Identify which cell holds the provided text, then report its (x, y) central coordinate. 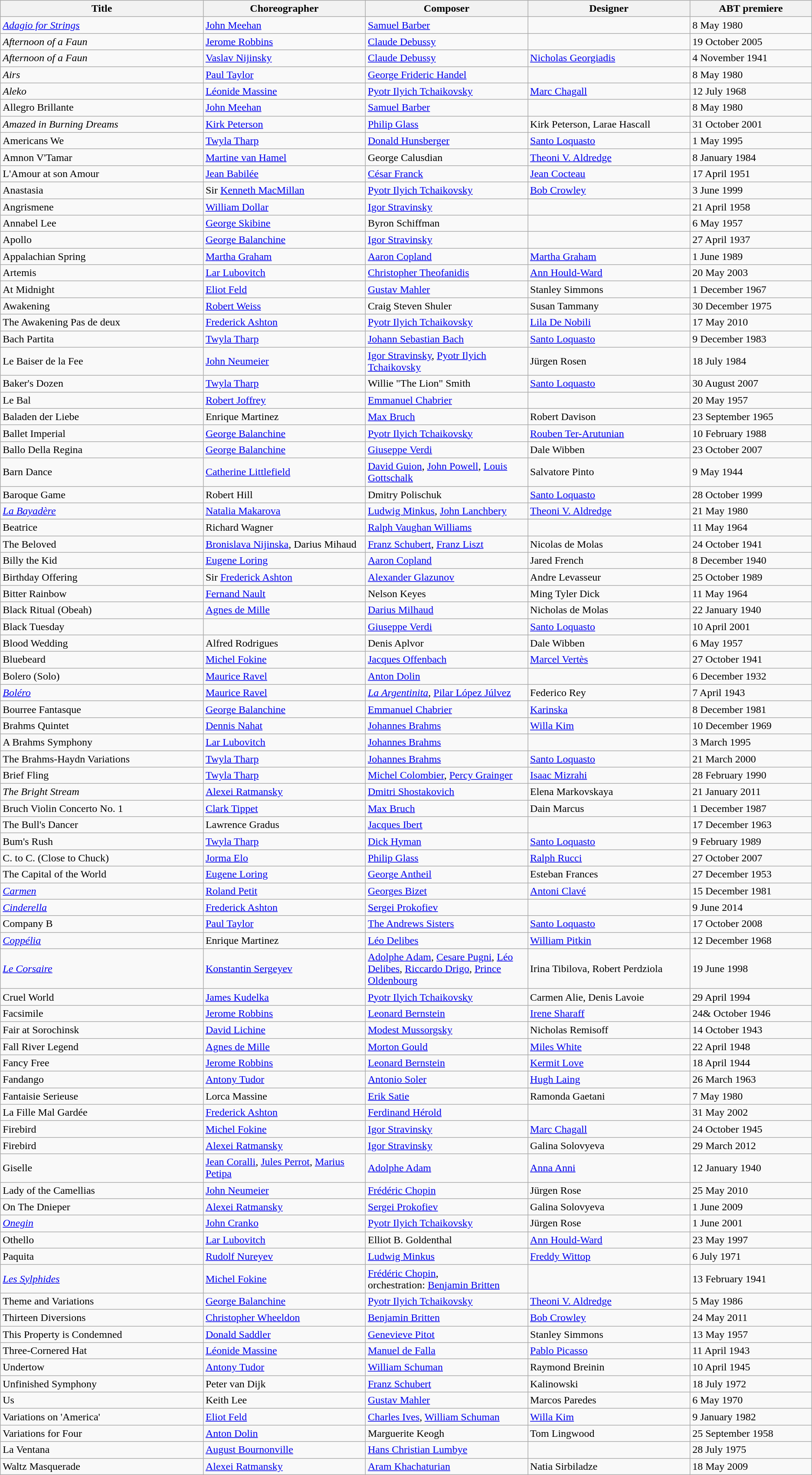
Sir Kenneth MacMillan (284, 190)
26 March 1963 (751, 1080)
18 May 2009 (751, 1466)
Jürgen Rosen (609, 361)
Adagio for Strings (102, 25)
Denis Aplvor (446, 643)
Black Tuesday (102, 627)
Theme and Variations (102, 1301)
Kalinowski (609, 1384)
Adolphe Adam, Cesare Pugni, Léo Delibes, Riccardo Drigo, Prince Oldenbourg (446, 969)
Frédéric Chopin (446, 1190)
Genevieve Pitot (446, 1334)
Willie "The Lion" Smith (446, 384)
Peter van Dijk (284, 1384)
Susan Tammany (609, 306)
Kirk Peterson, Larae Hascall (609, 124)
Bum's Rush (102, 841)
Benjamin Britten (446, 1317)
Lady of the Camellias (102, 1190)
William Pitkin (609, 940)
Keith Lee (284, 1400)
Natia Sirbiladze (609, 1466)
Federico Rey (609, 693)
Morton Gould (446, 1046)
8 January 1984 (751, 157)
Company B (102, 924)
25 May 2010 (751, 1190)
1 May 1995 (751, 141)
La Fille Mal Gardée (102, 1113)
On The Dnieper (102, 1207)
Ferdinand Hérold (446, 1113)
19 October 2005 (751, 42)
Les Sylphides (102, 1278)
Tom Lingwood (609, 1433)
Fernand Nault (284, 594)
At Midnight (102, 289)
6 December 1932 (751, 676)
Undertow (102, 1367)
Variations on 'America' (102, 1417)
9 January 1982 (751, 1417)
Ballet Imperial (102, 433)
Adolphe Adam (446, 1168)
Kermit Love (609, 1063)
Lawrence Gradus (284, 825)
Facsimile (102, 1013)
La Argentinita, Pilar López Júlvez (446, 693)
Clark Tippet (284, 808)
Marguerite Keogh (446, 1433)
Ballo Della Regina (102, 450)
Amnon V'Tamar (102, 157)
Fancy Free (102, 1063)
Othello (102, 1240)
Alexander Glazunov (446, 577)
10 April 2001 (751, 627)
18 April 1944 (751, 1063)
James Kudelka (284, 997)
27 December 1953 (751, 874)
Robert Hill (284, 494)
13 May 1957 (751, 1334)
Us (102, 1400)
20 May 2003 (751, 273)
Apollo (102, 240)
Jacques Ibert (446, 825)
Esteban Frances (609, 874)
17 April 1951 (751, 174)
Léo Delibes (446, 940)
Elliot B. Goldenthal (446, 1240)
9 February 1989 (751, 841)
Barn Dance (102, 472)
The Capital of the World (102, 874)
Dmitri Shostakovich (446, 792)
25 October 1989 (751, 577)
25 September 1958 (751, 1433)
Amazed in Burning Dreams (102, 124)
A Brahms Symphony (102, 742)
The Awakening Pas de deux (102, 322)
Jean Babilée (284, 174)
24 May 2011 (751, 1317)
Johann Sebastian Bach (446, 339)
Ludwig Minkus (446, 1256)
7 May 1980 (751, 1096)
Alfred Rodrigues (284, 643)
Andre Levasseur (609, 577)
Byron Schiffman (446, 223)
28 February 1990 (751, 775)
5 May 1986 (751, 1301)
1 December 1967 (751, 289)
Baladen der Liebe (102, 417)
La Bayadère (102, 511)
Miles White (609, 1046)
Billy the Kid (102, 561)
Lorca Massine (284, 1096)
Konstantin Sergeyev (284, 969)
Franz Schubert (446, 1384)
Blood Wedding (102, 643)
La Ventana (102, 1450)
Lila De Nobili (609, 322)
Bluebeard (102, 660)
Airs (102, 75)
Antoni Clavé (609, 891)
28 October 1999 (751, 494)
Modest Mussorgsky (446, 1030)
Sir Frederick Ashton (284, 577)
17 December 1963 (751, 825)
Antonio Soler (446, 1080)
Rudolf Nureyev (284, 1256)
L'Amour at son Amour (102, 174)
13 February 1941 (751, 1278)
George Antheil (446, 874)
John Cranko (284, 1223)
Brief Fling (102, 775)
Karinska (609, 709)
Nelson Keyes (446, 594)
Unfinished Symphony (102, 1384)
César Franck (446, 174)
23 May 1997 (751, 1240)
Anna Anni (609, 1168)
Christopher Wheeldon (284, 1317)
Robert Joffrey (284, 400)
Charles Ives, William Schuman (446, 1417)
27 April 1937 (751, 240)
Natalia Makarova (284, 511)
Darius Milhaud (446, 610)
Le Baiser de la Fee (102, 361)
8 December 1940 (751, 561)
28 July 1975 (751, 1450)
Bolero (Solo) (102, 676)
Bronislava Nijinska, Darius Mihaud (284, 544)
William Dollar (284, 207)
Baroque Game (102, 494)
22 April 1948 (751, 1046)
Salvatore Pinto (609, 472)
The Bright Stream (102, 792)
30 August 2007 (751, 384)
Dmitry Polischuk (446, 494)
11 April 1943 (751, 1351)
Jean Coralli, Jules Perrot, Marius Petipa (284, 1168)
14 October 1943 (751, 1030)
Erik Satie (446, 1096)
Bruch Violin Concerto No. 1 (102, 808)
Nicholas Georgiadis (609, 58)
Raymond Breinin (609, 1367)
17 May 2010 (751, 322)
Dain Marcus (609, 808)
Marcel Vertès (609, 660)
31 May 2002 (751, 1113)
20 May 1957 (751, 400)
Robert Davison (609, 417)
21 May 1980 (751, 511)
Brahms Quintet (102, 726)
Richard Wagner (284, 528)
Paquita (102, 1256)
Robert Weiss (284, 306)
1 June 1989 (751, 256)
Annabel Lee (102, 223)
18 July 1984 (751, 361)
3 June 1999 (751, 190)
ABT premiere (751, 9)
The Andrews Sisters (446, 924)
24& October 1946 (751, 1013)
Aram Khachaturian (446, 1466)
Roland Petit (284, 891)
Craig Steven Shuler (446, 306)
19 June 1998 (751, 969)
10 February 1988 (751, 433)
1 June 2001 (751, 1223)
6 July 1971 (751, 1256)
Allegro Brillante (102, 108)
Freddy Wittop (609, 1256)
Onegin (102, 1223)
Cinderella (102, 907)
Jorma Elo (284, 858)
David Lichine (284, 1030)
Title (102, 9)
Beatrice (102, 528)
Giselle (102, 1168)
Michel Colombier, Percy Grainger (446, 775)
21 March 2000 (751, 759)
Igor Stravinsky, Pyotr Ilyich Tchaikovsky (446, 361)
The Beloved (102, 544)
12 January 1940 (751, 1168)
23 October 2007 (751, 450)
Irene Sharaff (609, 1013)
Ralph Vaughan Williams (446, 528)
12 December 1968 (751, 940)
This Property is Condemned (102, 1334)
George Calusdian (446, 157)
Franz Schubert, Franz Liszt (446, 544)
Le Bal (102, 400)
Kirk Peterson (284, 124)
21 January 2011 (751, 792)
The Bull's Dancer (102, 825)
Fantaisie Serieuse (102, 1096)
Donald Hunsberger (446, 141)
Ramonda Gaetani (609, 1096)
Rouben Ter-Arutunian (609, 433)
Thirteen Diversions (102, 1317)
3 March 1995 (751, 742)
Marcos Paredes (609, 1400)
Bourree Fantasque (102, 709)
Fandango (102, 1080)
Cruel World (102, 997)
4 November 1941 (751, 58)
29 March 2012 (751, 1146)
Catherine Littlefield (284, 472)
27 October 2007 (751, 858)
Carmen Alie, Denis Lavoie (609, 997)
David Guion, John Powell, Louis Gottschalk (446, 472)
24 October 1945 (751, 1129)
The Brahms-Haydn Variations (102, 759)
23 September 1965 (751, 417)
Georges Bizet (446, 891)
Dennis Nahat (284, 726)
Ralph Rucci (609, 858)
29 April 1994 (751, 997)
Fall River Legend (102, 1046)
Jacques Offenbach (446, 660)
Nicolas de Molas (609, 544)
12 July 1968 (751, 91)
9 June 2014 (751, 907)
Fair at Sorochinsk (102, 1030)
Appalachian Spring (102, 256)
Nicholas Remisoff (609, 1030)
Irina Tibilova, Robert Perdziola (609, 969)
Boléro (102, 693)
Hans Christian Lumbye (446, 1450)
6 May 1970 (751, 1400)
Isaac Mizrahi (609, 775)
Composer (446, 9)
9 December 1983 (751, 339)
Awakening (102, 306)
Martine van Hamel (284, 157)
17 October 2008 (751, 924)
Angrismene (102, 207)
William Schuman (446, 1367)
Frédéric Chopin,orchestration: Benjamin Britten (446, 1278)
21 April 1958 (751, 207)
Bitter Rainbow (102, 594)
George Frideric Handel (446, 75)
C. to C. (Close to Chuck) (102, 858)
Carmen (102, 891)
1 December 1987 (751, 808)
22 January 1940 (751, 610)
15 December 1981 (751, 891)
Birthday Offering (102, 577)
Jean Cocteau (609, 174)
Coppélia (102, 940)
Nicholas de Molas (609, 610)
Christopher Theofanidis (446, 273)
Black Ritual (Obeah) (102, 610)
Le Corsaire (102, 969)
31 October 2001 (751, 124)
Vaslav Nijinsky (284, 58)
Designer (609, 9)
1 June 2009 (751, 1207)
10 April 1945 (751, 1367)
Ludwig Minkus, John Lanchbery (446, 511)
Hugh Laing (609, 1080)
Jared French (609, 561)
Ming Tyler Dick (609, 594)
Elena Markovskaya (609, 792)
9 May 1944 (751, 472)
Variations for Four (102, 1433)
30 December 1975 (751, 306)
8 December 1981 (751, 709)
7 April 1943 (751, 693)
Anastasia (102, 190)
Three-Cornered Hat (102, 1351)
Pablo Picasso (609, 1351)
Manuel de Falla (446, 1351)
Baker's Dozen (102, 384)
George Skibine (284, 223)
Waltz Masquerade (102, 1466)
10 December 1969 (751, 726)
Aleko (102, 91)
August Bournonville (284, 1450)
18 July 1972 (751, 1384)
27 October 1941 (751, 660)
24 October 1941 (751, 544)
Americans We (102, 141)
Bach Partita (102, 339)
Choreographer (284, 9)
Dick Hyman (446, 841)
Artemis (102, 273)
Donald Saddler (284, 1334)
